Locate the cell with the specified text and output its (X, Y) center coordinate. 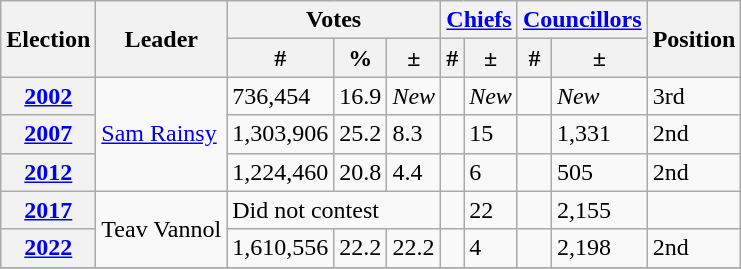
Election (48, 39)
1,610,556 (280, 248)
2007 (48, 134)
Councillors (582, 20)
1,331 (599, 134)
6 (491, 172)
1,224,460 (280, 172)
2,198 (599, 248)
Votes (334, 20)
2002 (48, 96)
1,303,906 (280, 134)
15 (491, 134)
Teav Vannol (162, 229)
2017 (48, 210)
% (360, 58)
3rd (694, 96)
Sam Rainsy (162, 134)
25.2 (360, 134)
736,454 (280, 96)
505 (599, 172)
16.9 (360, 96)
2012 (48, 172)
Leader (162, 39)
4 (491, 248)
Chiefs (480, 20)
4.4 (414, 172)
2,155 (599, 210)
Position (694, 39)
Did not contest (334, 210)
2022 (48, 248)
20.8 (360, 172)
8.3 (414, 134)
22 (491, 210)
